From the cell containing the given text, extract its center point as [x, y] coordinate. 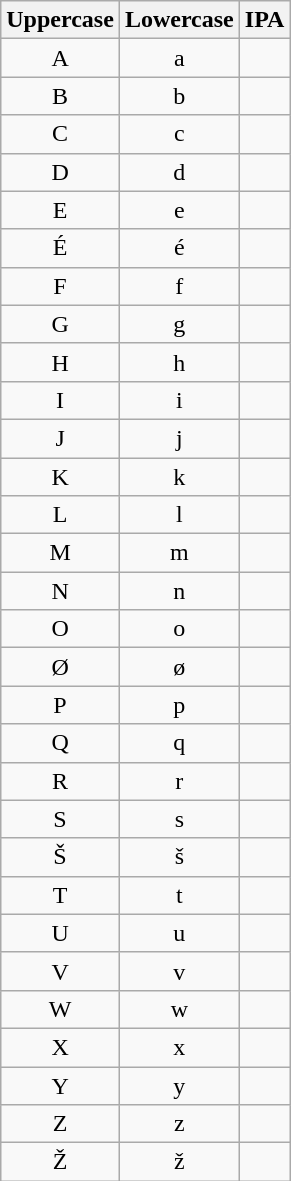
w [179, 1009]
I [60, 400]
Š [60, 857]
T [60, 895]
E [60, 210]
U [60, 933]
u [179, 933]
V [60, 971]
Lowercase [179, 20]
j [179, 438]
b [179, 96]
Ø [60, 667]
r [179, 781]
J [60, 438]
t [179, 895]
p [179, 705]
É [60, 248]
ž [179, 1162]
é [179, 248]
h [179, 362]
o [179, 629]
IPA [264, 20]
Q [60, 743]
q [179, 743]
D [60, 172]
m [179, 553]
R [60, 781]
H [60, 362]
s [179, 819]
C [60, 134]
G [60, 324]
v [179, 971]
d [179, 172]
a [179, 58]
S [60, 819]
W [60, 1009]
O [60, 629]
A [60, 58]
i [179, 400]
N [60, 591]
x [179, 1047]
K [60, 477]
f [179, 286]
l [179, 515]
Y [60, 1085]
y [179, 1085]
P [60, 705]
F [60, 286]
Z [60, 1124]
n [179, 591]
z [179, 1124]
e [179, 210]
M [60, 553]
L [60, 515]
ø [179, 667]
c [179, 134]
B [60, 96]
X [60, 1047]
Uppercase [60, 20]
Ž [60, 1162]
š [179, 857]
k [179, 477]
g [179, 324]
